From the cell containing the given text, extract its center point as [x, y] coordinate. 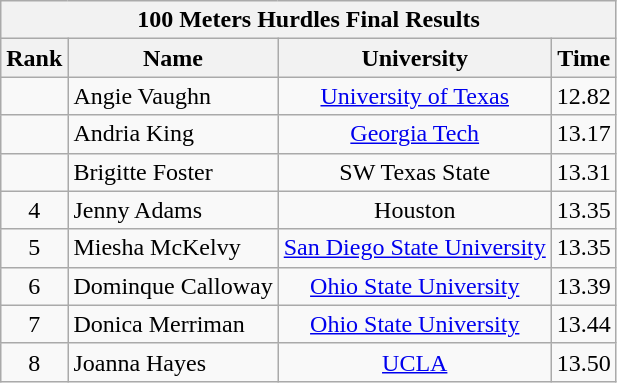
12.82 [584, 96]
100 Meters Hurdles Final Results [309, 20]
Dominque Calloway [173, 286]
University of Texas [414, 96]
Time [584, 58]
Miesha McKelvy [173, 248]
Houston [414, 210]
UCLA [414, 362]
Jenny Adams [173, 210]
University [414, 58]
13.31 [584, 172]
4 [34, 210]
Donica Merriman [173, 324]
7 [34, 324]
5 [34, 248]
Angie Vaughn [173, 96]
8 [34, 362]
San Diego State University [414, 248]
Andria King [173, 134]
Rank [34, 58]
13.17 [584, 134]
Name [173, 58]
6 [34, 286]
13.39 [584, 286]
13.44 [584, 324]
Georgia Tech [414, 134]
Joanna Hayes [173, 362]
Brigitte Foster [173, 172]
SW Texas State [414, 172]
13.50 [584, 362]
